Return the (X, Y) coordinate for the center point of the cell that contains the specified text.  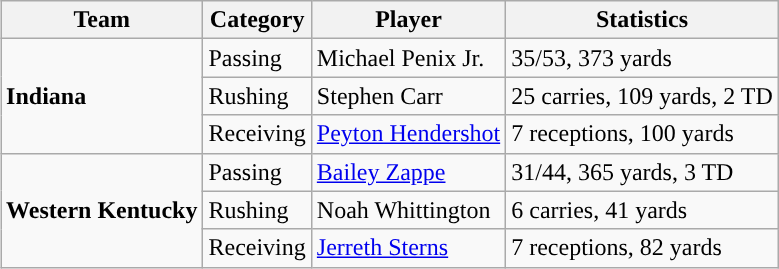
Statistics (642, 20)
Western Kentucky (102, 210)
7 receptions, 100 yards (642, 134)
Category (257, 20)
Player (408, 20)
35/53, 373 yards (642, 58)
Bailey Zappe (408, 172)
31/44, 365 yards, 3 TD (642, 172)
6 carries, 41 yards (642, 210)
Team (102, 20)
7 receptions, 82 yards (642, 248)
Indiana (102, 96)
Michael Penix Jr. (408, 58)
Jerreth Sterns (408, 248)
25 carries, 109 yards, 2 TD (642, 96)
Peyton Hendershot (408, 134)
Noah Whittington (408, 210)
Stephen Carr (408, 96)
